From the cell containing the given text, extract its center point as [x, y] coordinate. 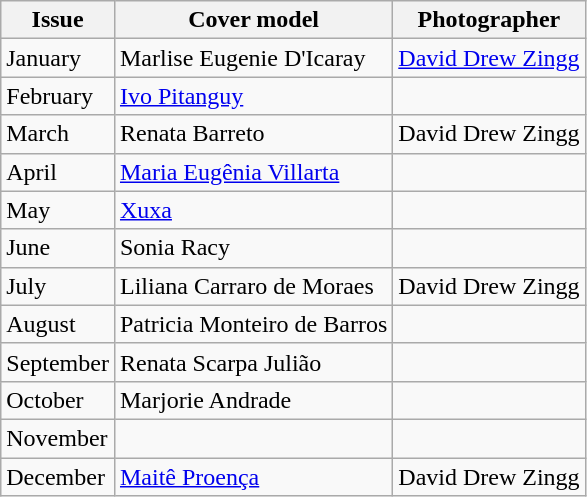
Sonia Racy [253, 248]
June [58, 248]
Ivo Pitanguy [253, 96]
Photographer [489, 20]
Maitê Proença [253, 477]
September [58, 362]
Marlise Eugenie D'Icaray [253, 58]
Renata Scarpa Julião [253, 362]
Renata Barreto [253, 134]
March [58, 134]
July [58, 286]
Cover model [253, 20]
May [58, 210]
Patricia Monteiro de Barros [253, 324]
December [58, 477]
Marjorie Andrade [253, 400]
Maria Eugênia Villarta [253, 172]
January [58, 58]
Liliana Carraro de Moraes [253, 286]
November [58, 438]
February [58, 96]
Issue [58, 20]
Xuxa [253, 210]
April [58, 172]
August [58, 324]
October [58, 400]
